Identify which cell holds the provided text, then report its [x, y] central coordinate. 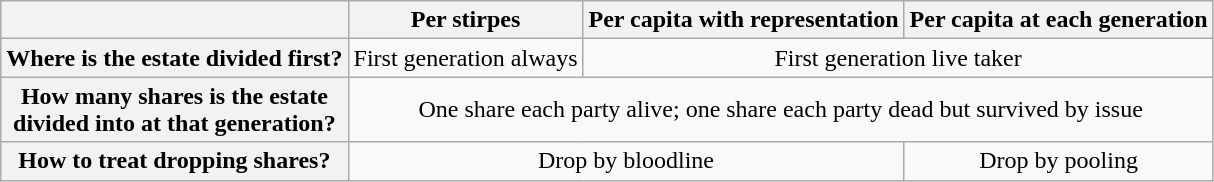
Per capita with representation [744, 20]
First generation live taker [898, 58]
First generation always [466, 58]
Drop by bloodline [626, 161]
Drop by pooling [1058, 161]
How many shares is the estate divided into at that generation? [174, 110]
One share each party alive; one share each party dead but survived by issue [780, 110]
Per stirpes [466, 20]
How to treat dropping shares? [174, 161]
Per capita at each generation [1058, 20]
Where is the estate divided first? [174, 58]
